Return [x, y] of the center of cell containing provided text 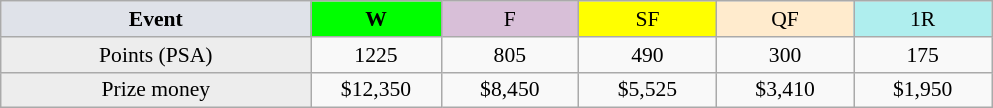
QF [785, 19]
$3,410 [785, 90]
$1,950 [923, 90]
Points (PSA) [156, 55]
1R [923, 19]
805 [510, 55]
175 [923, 55]
$12,350 [376, 90]
$8,450 [510, 90]
300 [785, 55]
SF [648, 19]
$5,525 [648, 90]
1225 [376, 55]
Event [156, 19]
490 [648, 55]
Prize money [156, 90]
F [510, 19]
W [376, 19]
